Capture the cell that displays the provided text and extract its [X, Y] central coordinate. 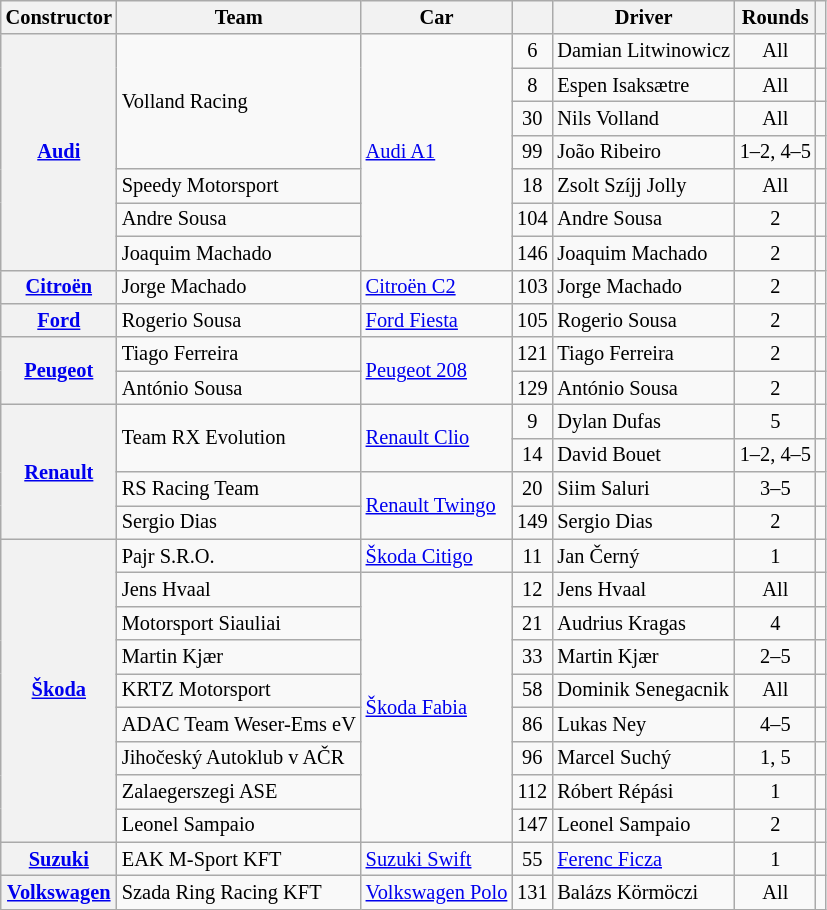
6 [532, 51]
147 [532, 825]
18 [532, 186]
Szada Ring Racing KFT [239, 892]
Car [436, 17]
Espen Isaksætre [643, 85]
Lukas Ney [643, 724]
Team RX Evolution [239, 438]
Rounds [776, 17]
Škoda Fabia [436, 706]
Citroën C2 [436, 287]
149 [532, 522]
103 [532, 287]
12 [532, 589]
Ferenc Ficza [643, 859]
86 [532, 724]
Team [239, 17]
121 [532, 354]
129 [532, 388]
2–5 [776, 657]
112 [532, 791]
11 [532, 556]
14 [532, 455]
João Ribeiro [643, 152]
104 [532, 219]
3–5 [776, 489]
Zsolt Szíjj Jolly [643, 186]
5 [776, 421]
ADAC Team Weser-Ems eV [239, 724]
RS Racing Team [239, 489]
Constructor [59, 17]
105 [532, 320]
David Bouet [643, 455]
146 [532, 253]
Nils Volland [643, 118]
9 [532, 421]
Jan Černý [643, 556]
Jihočeský Autoklub v AČR [239, 758]
99 [532, 152]
8 [532, 85]
Renault Clio [436, 438]
21 [532, 623]
Citroën [59, 287]
Dylan Dufas [643, 421]
Renault [59, 472]
Ford Fiesta [436, 320]
EAK M-Sport KFT [239, 859]
1, 5 [776, 758]
4 [776, 623]
Audrius Kragas [643, 623]
131 [532, 892]
Audi A1 [436, 152]
Driver [643, 17]
Peugeot 208 [436, 370]
Renault Twingo [436, 506]
30 [532, 118]
Speedy Motorsport [239, 186]
Balázs Körmöczi [643, 892]
4–5 [776, 724]
33 [532, 657]
Škoda Citigo [436, 556]
Róbert Répási [643, 791]
Volkswagen [59, 892]
Ford [59, 320]
Damian Litwinowicz [643, 51]
20 [532, 489]
96 [532, 758]
55 [532, 859]
Marcel Suchý [643, 758]
Volland Racing [239, 102]
Motorsport Siauliai [239, 623]
Volkswagen Polo [436, 892]
58 [532, 690]
Peugeot [59, 370]
Audi [59, 152]
Suzuki [59, 859]
Siim Saluri [643, 489]
Suzuki Swift [436, 859]
Pajr S.R.O. [239, 556]
Škoda [59, 690]
Dominik Senegacnik [643, 690]
KRTZ Motorsport [239, 690]
Zalaegerszegi ASE [239, 791]
